Capture the cell that displays the provided text and extract its (x, y) central coordinate. 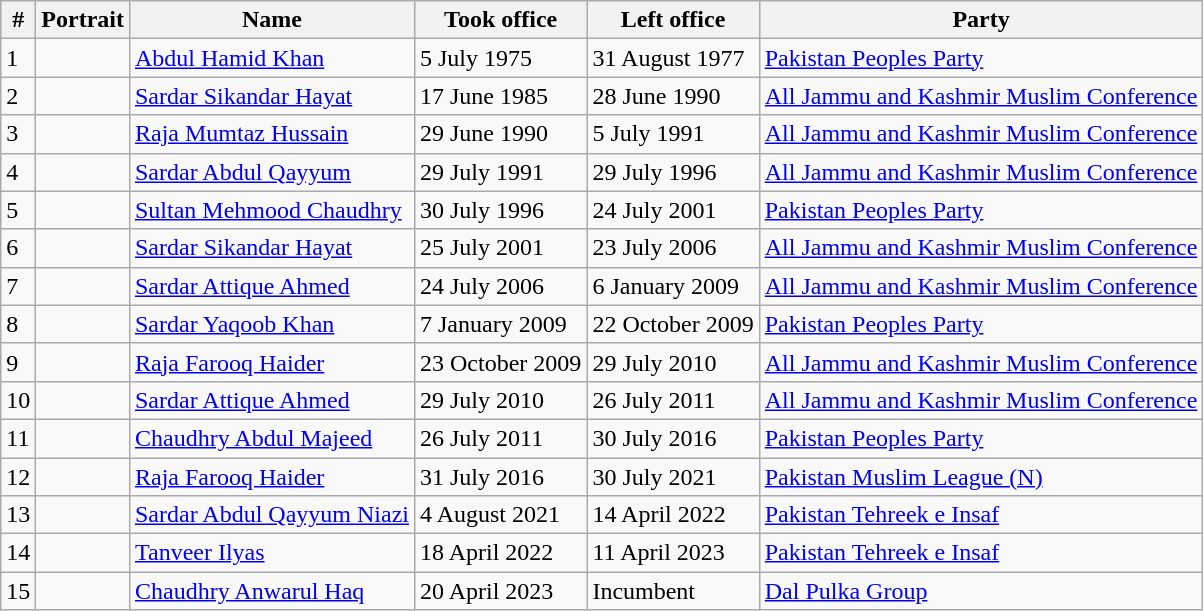
Chaudhry Anwarul Haq (272, 591)
17 June 1985 (500, 96)
Sardar Yaqoob Khan (272, 324)
1 (18, 58)
6 (18, 248)
Pakistan Muslim League (N) (981, 477)
25 July 2001 (500, 248)
14 April 2022 (673, 515)
22 October 2009 (673, 324)
28 June 1990 (673, 96)
10 (18, 400)
15 (18, 591)
18 April 2022 (500, 553)
2 (18, 96)
29 July 1996 (673, 172)
30 July 2021 (673, 477)
Party (981, 20)
Sultan Mehmood Chaudhry (272, 210)
23 October 2009 (500, 362)
31 July 2016 (500, 477)
Incumbent (673, 591)
4 (18, 172)
14 (18, 553)
11 (18, 438)
9 (18, 362)
23 July 2006 (673, 248)
Chaudhry Abdul Majeed (272, 438)
Tanveer Ilyas (272, 553)
12 (18, 477)
24 July 2001 (673, 210)
Took office (500, 20)
8 (18, 324)
30 July 2016 (673, 438)
Left office (673, 20)
30 July 1996 (500, 210)
Sardar Abdul Qayyum Niazi (272, 515)
20 April 2023 (500, 591)
3 (18, 134)
# (18, 20)
Sardar Abdul Qayyum (272, 172)
5 (18, 210)
31 August 1977 (673, 58)
Name (272, 20)
7 January 2009 (500, 324)
29 July 1991 (500, 172)
7 (18, 286)
13 (18, 515)
11 April 2023 (673, 553)
Dal Pulka Group (981, 591)
5 July 1991 (673, 134)
4 August 2021 (500, 515)
Raja Mumtaz Hussain (272, 134)
24 July 2006 (500, 286)
5 July 1975 (500, 58)
Portrait (83, 20)
6 January 2009 (673, 286)
Abdul Hamid Khan (272, 58)
29 June 1990 (500, 134)
